Detect which cell encompasses the target text, then output its (X, Y) center coordinate. 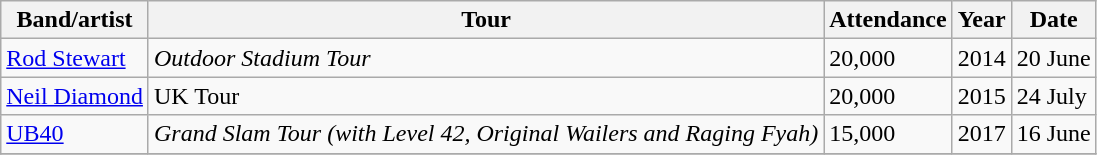
Outdoor Stadium Tour (486, 58)
24 July (1054, 96)
Neil Diamond (75, 96)
UB40 (75, 134)
2015 (982, 96)
Year (982, 20)
Date (1054, 20)
Attendance (888, 20)
16 June (1054, 134)
Tour (486, 20)
Rod Stewart (75, 58)
2017 (982, 134)
Band/artist (75, 20)
20 June (1054, 58)
UK Tour (486, 96)
Grand Slam Tour (with Level 42, Original Wailers and Raging Fyah) (486, 134)
15,000 (888, 134)
2014 (982, 58)
